Provide the (x, y) coordinate of the cell's center where the given text is located.  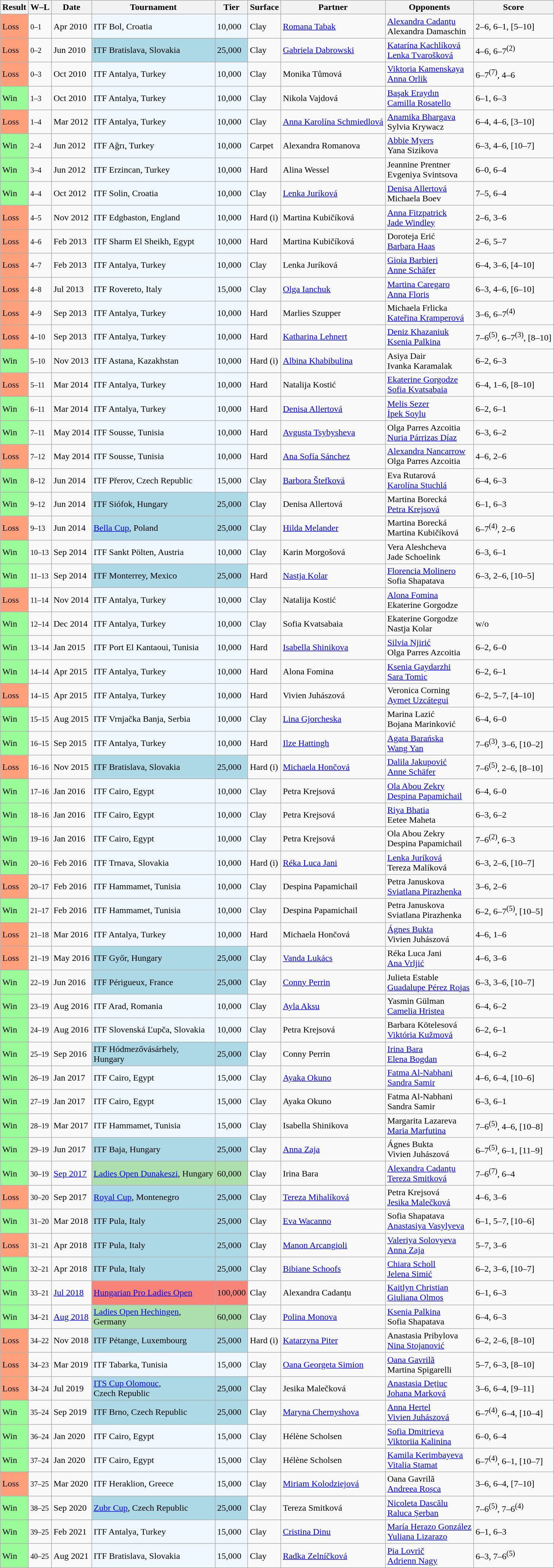
Nov 2018 (71, 1341)
7–6(3), 3–6, [10–2] (514, 743)
6–1, 5–7, [10–6] (514, 1221)
3–6, 2–6 (514, 887)
21–18 (40, 934)
Alexandra Nancarrow Olga Parres Azcoitia (429, 456)
Oana Gavrilă Andreea Roșca (429, 1484)
Nov 2012 (71, 217)
37–25 (40, 1484)
2–6, 3–6 (514, 217)
6–4, 1–6, [8–10] (514, 385)
10–13 (40, 552)
38–25 (40, 1508)
6–2, 2–6, [8–10] (514, 1341)
Ksenia Gaydarzhi Sara Tomic (429, 671)
Marina Lazić Bojana Marinković (429, 719)
Anastasia Dețiuc Johana Marková (429, 1388)
ITF Bol, Croatia (153, 26)
ITF Přerov, Czech Republic (153, 480)
May 2016 (71, 958)
Olga Parres Azcoitia Nuria Párrizas Díaz (429, 433)
Alona Fomina (333, 671)
19–16 (40, 839)
Pia Lovrič Adrienn Nagy (429, 1556)
40–25 (40, 1556)
Tereza Smitková (333, 1508)
Marlies Szupper (333, 313)
Irina Bara Elena Bogdan (429, 1053)
7–11 (40, 433)
Jun 2016 (71, 982)
23–19 (40, 1006)
Julieta Estable Guadalupe Pérez Rojas (429, 982)
Mar 2017 (71, 1125)
6–2, 5–7, [4–10] (514, 696)
29–19 (40, 1150)
6–2, 3–6, [10–7] (514, 1269)
ITF Brno, Czech Republic (153, 1412)
Avgusta Tsybysheva (333, 433)
Anna Karolína Schmiedlová (333, 122)
13–14 (40, 647)
Ana Sofía Sánchez (333, 456)
0–2 (40, 50)
Sep 2016 (71, 1053)
Vera Aleshcheva Jade Schoelink (429, 552)
Anamika Bhargava Sylvia Krywacz (429, 122)
Dalila Jakupović Anne Schäfer (429, 767)
Martina Borecká Martina Kubičíková (429, 528)
ITF Baja, Hungary (153, 1150)
34–22 (40, 1341)
Alexandra Cadanțu (333, 1293)
Katharina Lehnert (333, 337)
Anna Zaja (333, 1150)
30–20 (40, 1197)
Tereza Mihalíková (333, 1197)
6–7(4), 2–6 (514, 528)
Result (14, 7)
6–7(7), 4–6 (514, 74)
Mar 2019 (71, 1364)
Margarita Lazareva Maria Marfutina (429, 1125)
Alexandra Romanova (333, 145)
5–10 (40, 361)
Mar 2020 (71, 1484)
4–7 (40, 265)
Jun 2017 (71, 1150)
25–19 (40, 1053)
Opponents (429, 7)
Oana Gavrilă Martina Spigarelli (429, 1364)
Jul 2018 (71, 1293)
6–2, 6–0 (514, 647)
4–5 (40, 217)
6–3, 2–6, [10–7] (514, 862)
Jeannine Prentner Evgeniya Svintsova (429, 170)
Anastasia Pribylova Nina Stojanović (429, 1341)
ITS Cup Olomouc, Czech Republic (153, 1388)
31–21 (40, 1245)
24–19 (40, 1030)
Aug 2021 (71, 1556)
Sofia Shapatava Anastasiya Vasylyeva (429, 1221)
Score (514, 7)
Martina Borecká Petra Krejsová (429, 504)
2–6, 5–7 (514, 241)
Alexandra Cadanțu Tereza Smitková (429, 1173)
ITF Périgueux, France (153, 982)
Jul 2013 (71, 289)
18–16 (40, 815)
Karin Morgošová (333, 552)
Nov 2014 (71, 599)
Maryna Chernyshova (333, 1412)
4–4 (40, 193)
15–15 (40, 719)
14–14 (40, 671)
ITF Solin, Croatia (153, 193)
14–15 (40, 696)
6–2, 6–7(5), [10–5] (514, 910)
Miriam Kolodziejová (333, 1484)
31–20 (40, 1221)
37–24 (40, 1460)
5–7, 6–3, [8–10] (514, 1364)
Sep 2019 (71, 1412)
Eva Wacanno (333, 1221)
Lenka Juríková Tereza Malíková (429, 862)
ITF Trnava, Slovakia (153, 862)
12–14 (40, 624)
Katarína Kachlíková Lenka Tvarošková (429, 50)
3–6, 6–7(4) (514, 313)
34–21 (40, 1316)
ITF Monterrey, Mexico (153, 576)
Riya Bhatia Eetee Maheta (429, 815)
Nicoleta Dascălu Raluca Șerban (429, 1508)
w/o (514, 624)
Gioia Barbieri Anne Schäfer (429, 265)
Yasmin Gülman Camelia Hristea (429, 1006)
Viktoria Kamenskaya Anna Orlik (429, 74)
36–24 (40, 1436)
Mar 2016 (71, 934)
20–17 (40, 887)
Valeriya Solovyeva Anna Zaja (429, 1245)
Dec 2014 (71, 624)
Sofia Dmitrieva Viktoriia Kalinina (429, 1436)
ITF Slovenská Ľupča, Slovakia (153, 1030)
Melis Sezer İpek Soylu (429, 408)
Ilze Hattingh (333, 743)
ITF Rovereto, Italy (153, 289)
1–3 (40, 98)
6–3, 4–6, [10–7] (514, 145)
Ksenia Palkina Sofia Shapatava (429, 1316)
7–6(5), 4–6, [10–8] (514, 1125)
Lina Gjorcheska (333, 719)
ITF Pétange, Luxembourg (153, 1341)
ITF Erzincan, Turkey (153, 170)
16–15 (40, 743)
Ayla Aksu (333, 1006)
Ladies Open Hechingen,Germany (153, 1316)
Kamila Kerimbayeva Vitalia Stamat (429, 1460)
Ekaterine Gorgodze Sofia Kvatsabaia (429, 385)
Eva Rutarová Karolína Stuchlá (429, 480)
16–16 (40, 767)
Mar 2018 (71, 1221)
39–25 (40, 1532)
6–3, 7–6(5) (514, 1556)
Oana Georgeta Simion (333, 1364)
Jan 2015 (71, 647)
Apr 2010 (71, 26)
28–19 (40, 1125)
33–21 (40, 1293)
Aug 2018 (71, 1316)
7–6(5), 2–6, [8–10] (514, 767)
Nov 2013 (71, 361)
7–6(7), 6–4 (514, 1173)
6–2, 6–3 (514, 361)
Olga Ianchuk (333, 289)
Vivien Juhászová (333, 696)
3–4 (40, 170)
Martina Caregaro Anna Floris (429, 289)
11–13 (40, 576)
17–16 (40, 791)
22–19 (40, 982)
Jun 2010 (71, 50)
20–16 (40, 862)
Manon Arcangioli (333, 1245)
ITF Sharm El Sheikh, Egypt (153, 241)
ITF Arad, Romania (153, 1006)
Kaitlyn Christian Giuliana Olmos (429, 1293)
Surface (265, 7)
4–6, 2–6 (514, 456)
9–13 (40, 528)
6–11 (40, 408)
Nastja Kolar (333, 576)
Michaela Frlicka Kateřina Kramperová (429, 313)
ITF Siófok, Hungary (153, 504)
Carpet (265, 145)
6–4, 4–6, [3–10] (514, 122)
6–3, 3–6, [10–7] (514, 982)
ITF Edgbaston, England (153, 217)
4–8 (40, 289)
3–6, 6–4, [9–11] (514, 1388)
Alona Fomina Ekaterine Gorgodze (429, 599)
Petra Krejsová Jesika Malečková (429, 1197)
Veronica Corning Aymet Uzcátegui (429, 696)
4–9 (40, 313)
Ladies Open Dunakeszi, Hungary (153, 1173)
6–7(4), 6–1, [10–7] (514, 1460)
4–6 (40, 241)
Gabriela Dabrowski (333, 50)
4–10 (40, 337)
Mar 2012 (71, 122)
Bella Cup, Poland (153, 528)
21–17 (40, 910)
4–6, 6–7(2) (514, 50)
Hungarian Pro Ladies Open (153, 1293)
7–6(2), 6–3 (514, 839)
Polina Monova (333, 1316)
7–12 (40, 456)
5–11 (40, 385)
9–12 (40, 504)
100,000 (231, 1293)
6–3, 4–6, [6–10] (514, 289)
Vanda Lukács (333, 958)
6–4, 3–6, [4–10] (514, 265)
6–3, 2–6, [10–5] (514, 576)
2–6, 6–1, [5–10] (514, 26)
Irina Bara (333, 1173)
Barbora Štefková (333, 480)
Radka Zelníčková (333, 1556)
Anna Fitzpatrick Jade Windley (429, 217)
Denisa Allertová Michaela Boev (429, 193)
Réka Luca Jani Ana Vrljić (429, 958)
Alexandra Cadanțu Alexandra Damaschin (429, 26)
26–19 (40, 1078)
1–4 (40, 122)
María Herazo González Yuliana Lizarazo (429, 1532)
Chiara Scholl Jelena Simić (429, 1269)
Tier (231, 7)
Bibiane Schoofs (333, 1269)
6–7(4), 6–4, [10–4] (514, 1412)
35–24 (40, 1412)
ITF Vrnjačka Banja, Serbia (153, 719)
4–6, 6–4, [10–6] (514, 1078)
Monika Tůmová (333, 74)
Oct 2012 (71, 193)
Date (71, 7)
4–6, 1–6 (514, 934)
6–7(5), 6–1, [11–9] (514, 1150)
8–12 (40, 480)
Katarzyna Piter (333, 1341)
Tournament (153, 7)
0–1 (40, 26)
Sofia Kvatsabaia (333, 624)
3–6, 6–4, [7–10] (514, 1484)
Anna Hertel Vivien Juhászová (429, 1412)
7–6(5), 7–6(4) (514, 1508)
Doroteja Erić Barbara Haas (429, 241)
32–21 (40, 1269)
Silvia Njirić Olga Parres Azcoitia (429, 647)
Royal Cup, Montenegro (153, 1197)
Barbara Kötelesová Viktória Kužmová (429, 1030)
Cristina Dinu (333, 1532)
Jul 2019 (71, 1388)
ITF Sankt Pölten, Austria (153, 552)
Réka Luca Jani (333, 862)
ITF Heraklion, Greece (153, 1484)
7–6(5), 6–7(3), [8–10] (514, 337)
Agata Barańska Wang Yan (429, 743)
ITF Astana, Kazakhstan (153, 361)
ITF Hódmezővásárhely, Hungary (153, 1053)
21–19 (40, 958)
7–5, 6–4 (514, 193)
0–3 (40, 74)
5–7, 3–6 (514, 1245)
ITF Port El Kantaoui, Tunisia (153, 647)
11–14 (40, 599)
ITF Tabarka, Tunisia (153, 1364)
Albina Khabibulina (333, 361)
Florencia Molinero Sofia Shapatava (429, 576)
ITF Ağrı, Turkey (153, 145)
Alina Wessel (333, 170)
ITF Győr, Hungary (153, 958)
Nikola Vajdová (333, 98)
Zubr Cup, Czech Republic (153, 1508)
Ekaterine Gorgodze Nastja Kolar (429, 624)
34–23 (40, 1364)
Asiya Dair Ivanka Karamalak (429, 361)
27–19 (40, 1102)
30–19 (40, 1173)
Romana Tabak (333, 26)
Aug 2015 (71, 719)
2–4 (40, 145)
Jesika Malečková (333, 1388)
Hilda Melander (333, 528)
Sep 2020 (71, 1508)
W–L (40, 7)
Deniz Khazaniuk Ksenia Palkina (429, 337)
Başak Eraydın Camilla Rosatello (429, 98)
Partner (333, 7)
Abbie Myers Yana Sizikova (429, 145)
Sep 2015 (71, 743)
34–24 (40, 1388)
Nov 2015 (71, 767)
Feb 2021 (71, 1532)
